Locate the cell with the specified text and output its [X, Y] center coordinate. 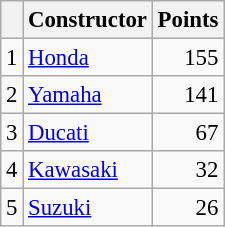
155 [188, 58]
Honda [88, 58]
Constructor [88, 20]
26 [188, 208]
32 [188, 170]
4 [12, 170]
5 [12, 208]
67 [188, 133]
Kawasaki [88, 170]
3 [12, 133]
Points [188, 20]
1 [12, 58]
Suzuki [88, 208]
Yamaha [88, 95]
Ducati [88, 133]
141 [188, 95]
2 [12, 95]
